Capture the cell that displays the provided text and extract its (x, y) central coordinate. 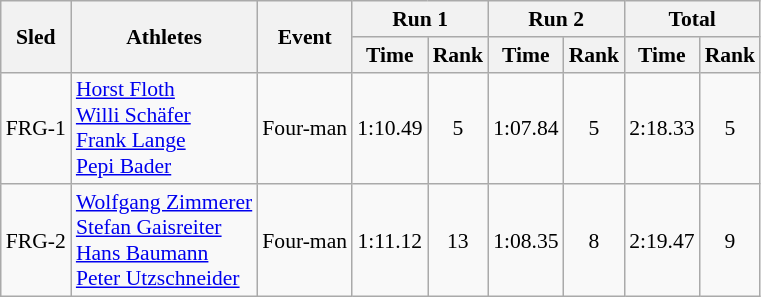
9 (730, 241)
1:10.49 (390, 128)
13 (458, 241)
2:18.33 (662, 128)
Total (692, 19)
Sled (36, 36)
1:07.84 (526, 128)
Run 1 (420, 19)
8 (594, 241)
Run 2 (556, 19)
Event (304, 36)
Wolfgang ZimmererStefan GaisreiterHans BaumannPeter Utzschneider (164, 241)
Horst FlothWilli SchäferFrank LangePepi Bader (164, 128)
2:19.47 (662, 241)
1:08.35 (526, 241)
1:11.12 (390, 241)
FRG-2 (36, 241)
FRG-1 (36, 128)
Athletes (164, 36)
